From the cell containing the given text, extract its center point as [x, y] coordinate. 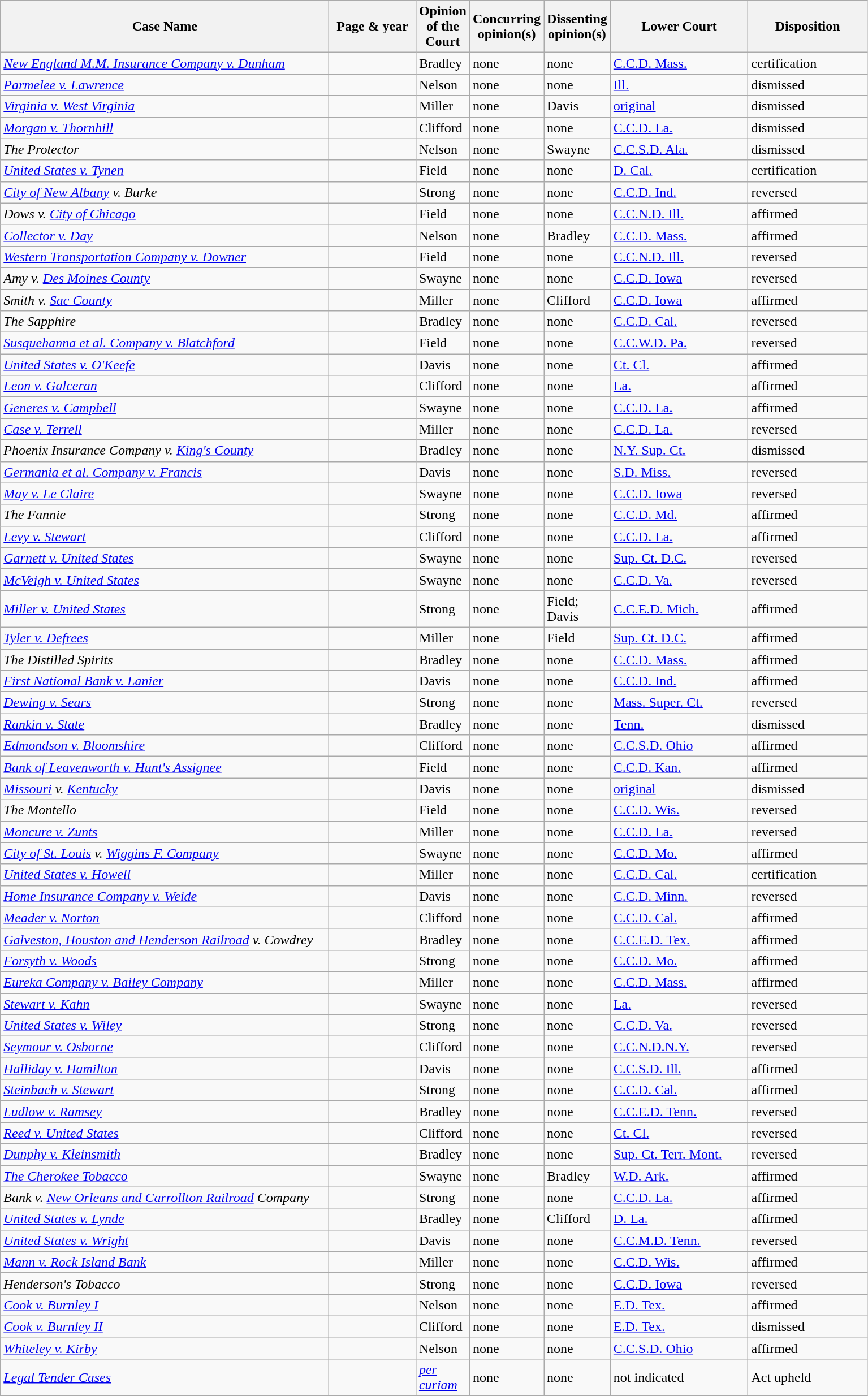
United States v. Howell [165, 875]
United States v. Tynen [165, 171]
Generes v. Campbell [165, 408]
Legal Tender Cases [165, 1377]
D. Cal. [679, 171]
Cook v. Burnley II [165, 1326]
The Cherokee Tobacco [165, 1176]
Amy v. Des Moines County [165, 278]
S.D. Miss. [679, 472]
Morgan v. Thornhill [165, 128]
City of St. Louis v. Wiggins F. Company [165, 853]
Miller v. United States [165, 608]
The Protector [165, 149]
Reed v. United States [165, 1133]
United States v. Lynde [165, 1219]
Disposition [807, 27]
Sup. Ct. Terr. Mont. [679, 1155]
Phoenix Insurance Company v. King's County [165, 451]
Dewing v. Sears [165, 703]
May v. Le Claire [165, 494]
not indicated [679, 1377]
Seymour v. Osborne [165, 1047]
Home Insurance Company v. Weide [165, 896]
C.C.D. Md. [679, 515]
Case Name [165, 27]
Missouri v. Kentucky [165, 789]
C.C.N.D.N.Y. [679, 1047]
C.C.S.D. Ill. [679, 1069]
Dissenting opinion(s) [577, 27]
United States v. Wright [165, 1241]
Levy v. Stewart [165, 537]
Bank of Leavenworth v. Hunt's Assignee [165, 767]
The Montello [165, 810]
The Sapphire [165, 322]
Rankin v. State [165, 724]
Henderson's Tobacco [165, 1283]
First National Bank v. Lanier [165, 681]
Ill. [679, 85]
Cook v. Burnley I [165, 1305]
Concurring opinion(s) [507, 27]
The Distilled Spirits [165, 660]
N.Y. Sup. Ct. [679, 451]
Edmondson v. Bloomshire [165, 746]
per curiam [442, 1377]
Eureka Company v. Bailey Company [165, 982]
Mass. Super. Ct. [679, 703]
Tyler v. Defrees [165, 638]
Field; Davis [577, 608]
Germania et al. Company v. Francis [165, 472]
Ludlow v. Ramsey [165, 1112]
United States v. O'Keefe [165, 365]
Stewart v. Kahn [165, 1004]
Bank v. New Orleans and Carrollton Railroad Company [165, 1198]
Smith v. Sac County [165, 300]
Virginia v. West Virginia [165, 106]
Dows v. City of Chicago [165, 214]
Galveston, Houston and Henderson Railroad v. Cowdrey [165, 939]
D. La. [679, 1219]
Garnett v. United States [165, 558]
Opinion of the Court [442, 27]
Meader v. Norton [165, 918]
Whiteley v. Kirby [165, 1349]
C.C.S.D. Ala. [679, 149]
Case v. Terrell [165, 429]
C.C.E.D. Mich. [679, 608]
Mann v. Rock Island Bank [165, 1262]
C.C.D. Minn. [679, 896]
Steinbach v. Stewart [165, 1090]
New England M.M. Insurance Company v. Dunham [165, 63]
Western Transportation Company v. Downer [165, 257]
United States v. Wiley [165, 1026]
Tenn. [679, 724]
C.C.M.D. Tenn. [679, 1241]
McVeigh v. United States [165, 580]
C.C.E.D. Tex. [679, 939]
C.C.E.D. Tenn. [679, 1112]
Moncure v. Zunts [165, 832]
Page & year [373, 27]
Collector v. Day [165, 235]
Leon v. Galceran [165, 386]
Dunphy v. Kleinsmith [165, 1155]
Parmelee v. Lawrence [165, 85]
Act upheld [807, 1377]
C.C.D. Kan. [679, 767]
Forsyth v. Woods [165, 961]
City of New Albany v. Burke [165, 192]
Halliday v. Hamilton [165, 1069]
C.C.W.D. Pa. [679, 343]
Lower Court [679, 27]
The Fannie [165, 515]
Susquehanna et al. Company v. Blatchford [165, 343]
W.D. Ark. [679, 1176]
